From the cell containing the given text, extract its center point as (x, y) coordinate. 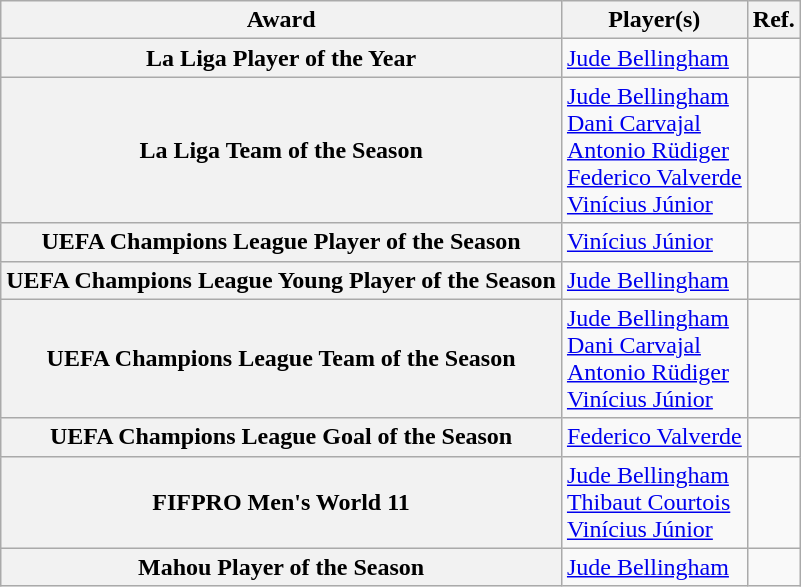
Award (282, 20)
Federico Valverde (654, 437)
Jude Bellingham Dani Carvajal Antonio Rüdiger Vinícius Júnior (654, 358)
Jude Bellingham Thibaut Courtois Vinícius Júnior (654, 502)
Jude Bellingham Dani Carvajal Antonio Rüdiger Federico Valverde Vinícius Júnior (654, 150)
UEFA Champions League Goal of the Season (282, 437)
UEFA Champions League Young Player of the Season (282, 280)
UEFA Champions League Player of the Season (282, 242)
UEFA Champions League Team of the Season (282, 358)
Player(s) (654, 20)
La Liga Team of the Season (282, 150)
La Liga Player of the Year (282, 58)
Mahou Player of the Season (282, 567)
Ref. (774, 20)
Vinícius Júnior (654, 242)
FIFPRO Men's World 11 (282, 502)
